Return the (x, y) coordinate for the center point of the cell that contains the specified text.  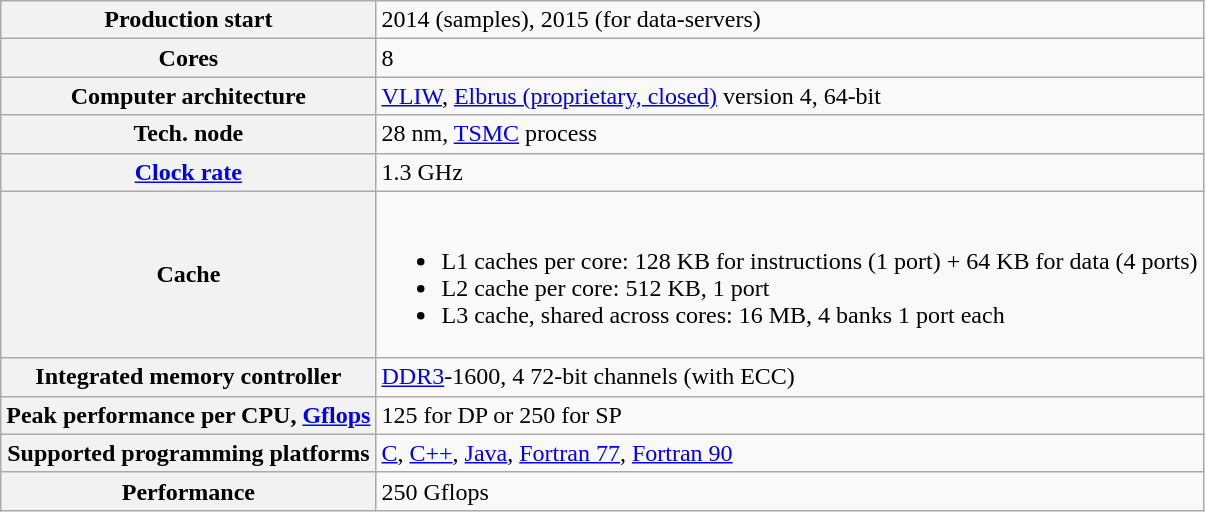
DDR3-1600, 4 72-bit channels (with ECC) (790, 377)
Cores (188, 58)
8 (790, 58)
1.3 GHz (790, 172)
Cache (188, 274)
Tech. node (188, 134)
250 Gflops (790, 491)
2014 (samples), 2015 (for data-servers) (790, 20)
Clock rate (188, 172)
Production start (188, 20)
C, C++, Java, Fortran 77, Fortran 90 (790, 453)
Integrated memory controller (188, 377)
Supported programming platforms (188, 453)
Performance (188, 491)
28 nm, TSMC process (790, 134)
125 for DP or 250 for SP (790, 415)
Computer architecture (188, 96)
Peak performance per CPU, Gflops (188, 415)
VLIW, Elbrus (proprietary, closed) version 4, 64-bit (790, 96)
